Find where the given text appears and provide that cell's center as [x, y] coordinate. 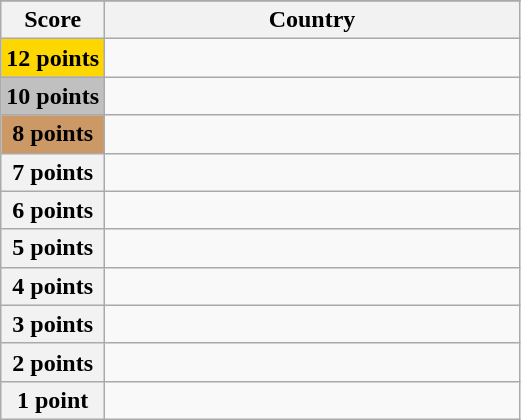
5 points [53, 248]
4 points [53, 286]
2 points [53, 362]
Country [312, 20]
3 points [53, 324]
1 point [53, 400]
10 points [53, 96]
7 points [53, 172]
Score [53, 20]
6 points [53, 210]
8 points [53, 134]
12 points [53, 58]
